Identify which cell holds the provided text, then report its [x, y] central coordinate. 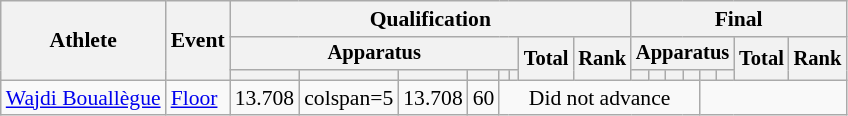
Wajdi Bouallègue [84, 98]
Did not advance [599, 98]
Event [198, 40]
Athlete [84, 40]
colspan=5 [348, 98]
60 [484, 98]
Floor [198, 98]
Final [738, 19]
Qualification [430, 19]
